Identify which cell holds the provided text, then report its [X, Y] central coordinate. 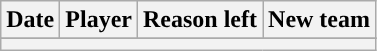
Player [99, 20]
Date [30, 20]
Reason left [200, 20]
New team [320, 20]
